For the text-containing cell, return its midpoint in (x, y) coordinate format. 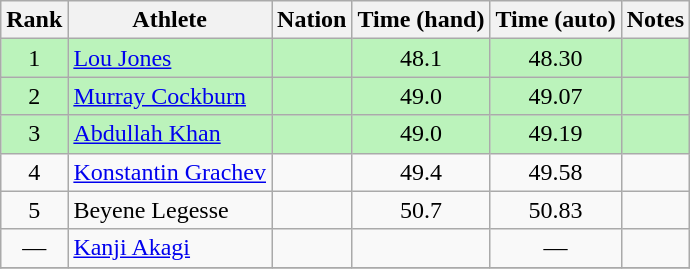
49.4 (421, 172)
50.83 (556, 210)
49.07 (556, 96)
49.58 (556, 172)
5 (34, 210)
1 (34, 58)
2 (34, 96)
Abdullah Khan (170, 134)
Notes (655, 20)
Nation (312, 20)
Lou Jones (170, 58)
48.30 (556, 58)
Athlete (170, 20)
50.7 (421, 210)
49.19 (556, 134)
Beyene Legesse (170, 210)
Rank (34, 20)
Murray Cockburn (170, 96)
Kanji Akagi (170, 248)
4 (34, 172)
48.1 (421, 58)
3 (34, 134)
Time (auto) (556, 20)
Konstantin Grachev (170, 172)
Time (hand) (421, 20)
